Extract the (x, y) coordinate from the center of the cell holding the provided text.  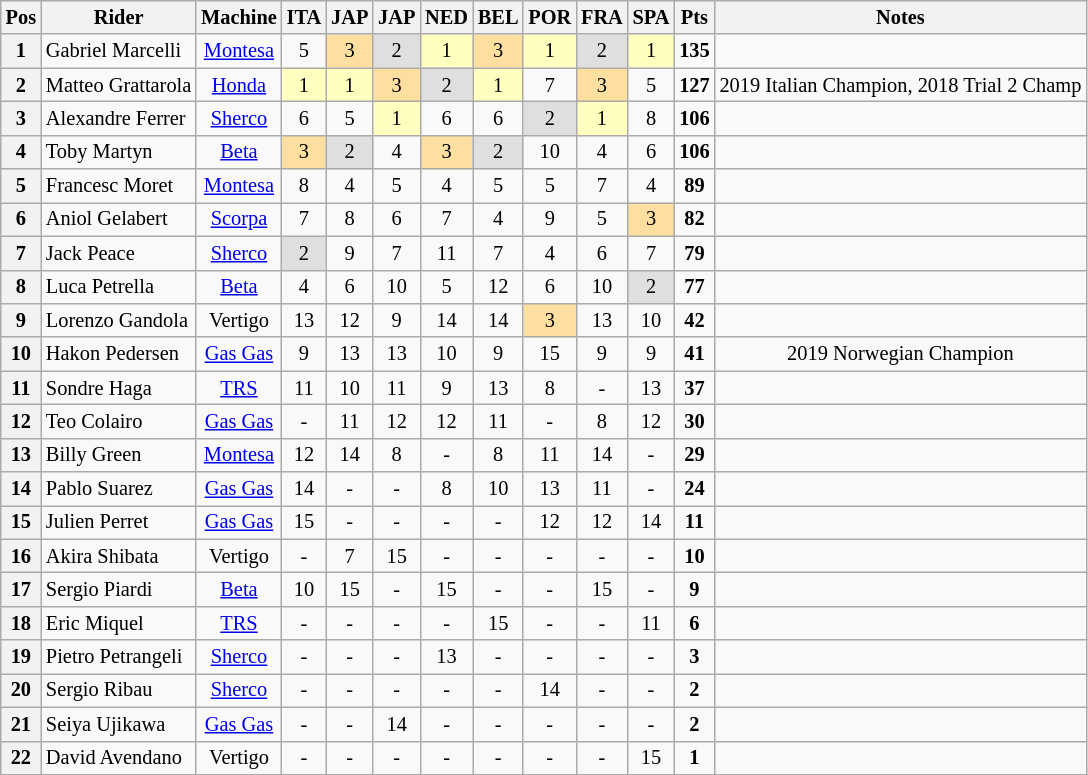
77 (694, 287)
Gabriel Marcelli (118, 51)
Pos (21, 17)
20 (21, 690)
David Avendano (118, 758)
Alexandre Ferrer (118, 118)
30 (694, 421)
Pablo Suarez (118, 489)
Seiya Ujikawa (118, 724)
18 (21, 623)
19 (21, 657)
Billy Green (118, 455)
NED (446, 17)
Eric Miquel (118, 623)
Pietro Petrangeli (118, 657)
2019 Norwegian Champion (901, 354)
Aniol Gelabert (118, 219)
79 (694, 253)
POR (550, 17)
Akira Shibata (118, 556)
17 (21, 589)
29 (694, 455)
42 (694, 320)
Pts (694, 17)
Sondre Haga (118, 388)
2019 Italian Champion, 2018 Trial 2 Champ (901, 85)
Luca Petrella (118, 287)
FRA (602, 17)
Sergio Piardi (118, 589)
Julien Perret (118, 522)
Machine (239, 17)
Toby Martyn (118, 152)
Sergio Ribau (118, 690)
BEL (498, 17)
Rider (118, 17)
135 (694, 51)
82 (694, 219)
Jack Peace (118, 253)
127 (694, 85)
Teo Colairo (118, 421)
Honda (239, 85)
Scorpa (239, 219)
Hakon Pedersen (118, 354)
SPA (652, 17)
22 (21, 758)
21 (21, 724)
Francesc Moret (118, 186)
Notes (901, 17)
ITA (304, 17)
37 (694, 388)
89 (694, 186)
24 (694, 489)
Matteo Grattarola (118, 85)
16 (21, 556)
41 (694, 354)
Lorenzo Gandola (118, 320)
